Extract the (x, y) coordinate from the center of the cell holding the provided text.  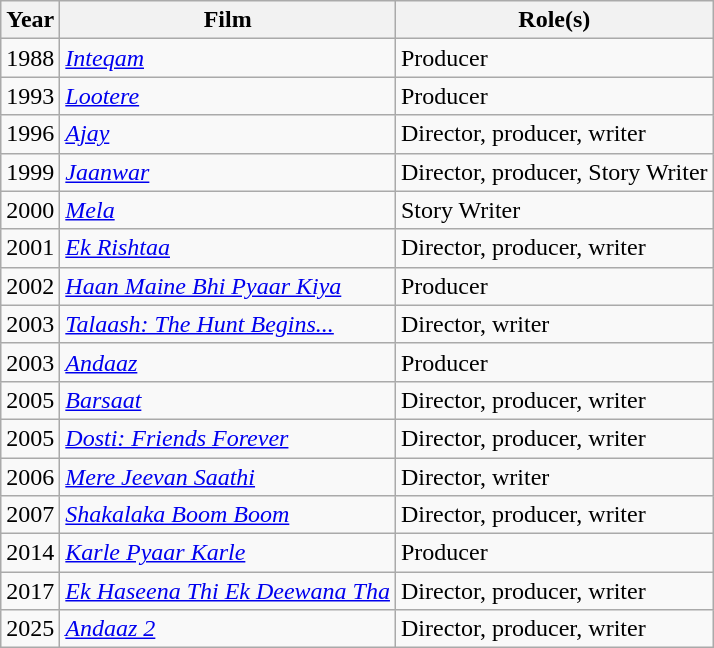
Film (228, 20)
Year (30, 20)
Andaaz 2 (228, 629)
1993 (30, 96)
2001 (30, 248)
Inteqam (228, 58)
2006 (30, 477)
Shakalaka Boom Boom (228, 515)
Ek Haseena Thi Ek Deewana Tha (228, 591)
Ajay (228, 134)
Talaash: The Hunt Begins... (228, 324)
1999 (30, 172)
Barsaat (228, 400)
Mere Jeevan Saathi (228, 477)
Mela (228, 210)
2014 (30, 553)
Jaanwar (228, 172)
2007 (30, 515)
2000 (30, 210)
1988 (30, 58)
1996 (30, 134)
Haan Maine Bhi Pyaar Kiya (228, 286)
Role(s) (554, 20)
Lootere (228, 96)
2025 (30, 629)
Director, producer, Story Writer (554, 172)
Andaaz (228, 362)
Ek Rishtaa (228, 248)
Karle Pyaar Karle (228, 553)
Dosti: Friends Forever (228, 438)
Story Writer (554, 210)
2002 (30, 286)
2017 (30, 591)
